Provide the (X, Y) coordinate of the cell's center where the given text is located.  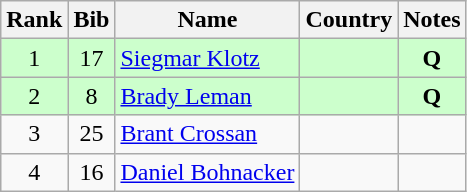
Siegmar Klotz (208, 58)
8 (92, 96)
Rank (34, 20)
16 (92, 172)
17 (92, 58)
Notes (432, 20)
3 (34, 134)
Brant Crossan (208, 134)
4 (34, 172)
Name (208, 20)
Brady Leman (208, 96)
2 (34, 96)
Daniel Bohnacker (208, 172)
25 (92, 134)
Country (349, 20)
1 (34, 58)
Bib (92, 20)
